Search for the cell housing the specified text and yield its (X, Y) center coordinate. 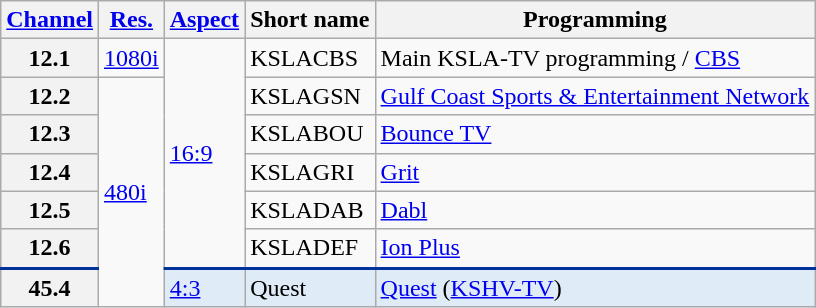
Aspect (204, 20)
KSLADAB (310, 210)
Bounce TV (595, 134)
Res. (132, 20)
12.5 (50, 210)
KSLAGRI (310, 172)
KSLABOU (310, 134)
Channel (50, 20)
Dabl (595, 210)
Quest (KSHV-TV) (595, 288)
KSLACBS (310, 58)
Programming (595, 20)
Ion Plus (595, 248)
16:9 (204, 154)
KSLAGSN (310, 96)
12.1 (50, 58)
Grit (595, 172)
Short name (310, 20)
4:3 (204, 288)
12.3 (50, 134)
KSLADEF (310, 248)
1080i (132, 58)
12.4 (50, 172)
Gulf Coast Sports & Entertainment Network (595, 96)
480i (132, 192)
Main KSLA-TV programming / CBS (595, 58)
12.2 (50, 96)
Quest (310, 288)
12.6 (50, 248)
45.4 (50, 288)
